Scan for the cell matching the given text and deliver its (X, Y) coordinate at center. 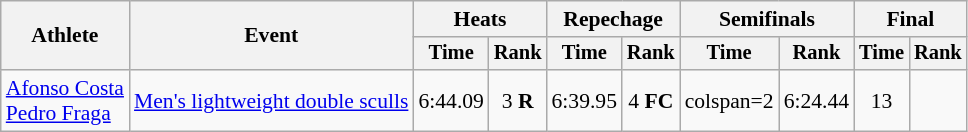
3 R (518, 100)
Afonso CostaPedro Fraga (65, 100)
Repechage (614, 19)
Semifinals (768, 19)
4 FC (651, 100)
6:39.95 (584, 100)
Athlete (65, 36)
Men's lightweight double sculls (271, 100)
6:24.44 (816, 100)
13 (882, 100)
Final (910, 19)
6:44.09 (450, 100)
Event (271, 36)
colspan=2 (730, 100)
Heats (480, 19)
